Output the (x, y) coordinate of the center of the cell containing the given text.  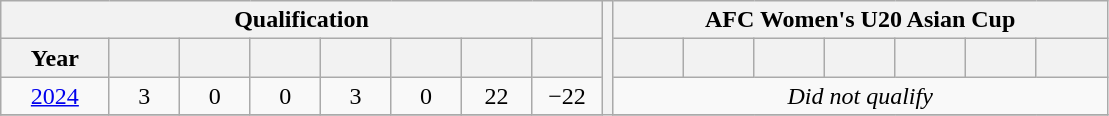
Did not qualify (860, 96)
Year (55, 58)
−22 (567, 96)
Qualification (302, 20)
AFC Women's U20 Asian Cup (860, 20)
22 (496, 96)
2024 (55, 96)
